Provide the [x, y] coordinate of the cell's center where the given text is located.  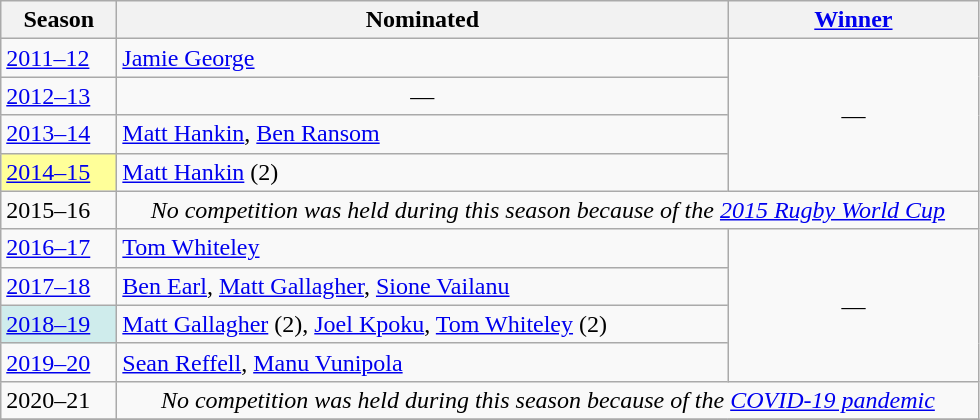
2011–12 [59, 58]
Ben Earl, Matt Gallagher, Sione Vailanu [422, 286]
2015–16 [59, 210]
Nominated [422, 20]
2018–19 [59, 324]
2016–17 [59, 248]
Jamie George [422, 58]
2019–20 [59, 362]
Tom Whiteley [422, 248]
Sean Reffell, Manu Vunipola [422, 362]
2017–18 [59, 286]
2013–14 [59, 134]
Matt Gallagher (2), Joel Kpoku, Tom Whiteley (2) [422, 324]
No competition was held during this season because of the COVID-19 pandemic [548, 400]
No competition was held during this season because of the 2015 Rugby World Cup [548, 210]
Winner [854, 20]
2014–15 [59, 172]
Season [59, 20]
Matt Hankin (2) [422, 172]
2012–13 [59, 96]
Matt Hankin, Ben Ransom [422, 134]
2020–21 [59, 400]
